Return the (x, y) coordinate for the center point of the cell that contains the specified text.  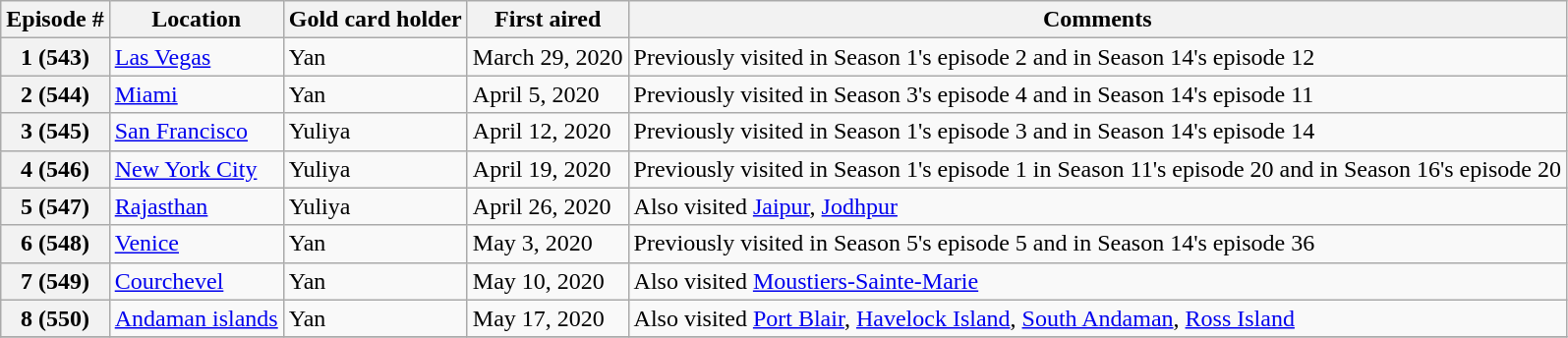
Miami (197, 94)
Previously visited in Season 5's episode 5 and in Season 14's episode 36 (1097, 244)
7 (549) (55, 281)
May 10, 2020 (548, 281)
Courchevel (197, 281)
Previously visited in Season 1's episode 2 and in Season 14's episode 12 (1097, 57)
2 (544) (55, 94)
8 (550) (55, 318)
Location (197, 20)
Andaman islands (197, 318)
March 29, 2020 (548, 57)
Las Vegas (197, 57)
Episode # (55, 20)
Previously visited in Season 1's episode 3 and in Season 14's episode 14 (1097, 132)
New York City (197, 169)
Previously visited in Season 3's episode 4 and in Season 14's episode 11 (1097, 94)
April 12, 2020 (548, 132)
April 5, 2020 (548, 94)
5 (547) (55, 206)
May 3, 2020 (548, 244)
San Francisco (197, 132)
1 (543) (55, 57)
Comments (1097, 20)
May 17, 2020 (548, 318)
April 26, 2020 (548, 206)
Venice (197, 244)
April 19, 2020 (548, 169)
Also visited Jaipur, Jodhpur (1097, 206)
First aired (548, 20)
3 (545) (55, 132)
6 (548) (55, 244)
Gold card holder (376, 20)
Also visited Port Blair, Havelock Island, South Andaman, Ross Island (1097, 318)
4 (546) (55, 169)
Rajasthan (197, 206)
Previously visited in Season 1's episode 1 in Season 11's episode 20 and in Season 16's episode 20 (1097, 169)
Also visited Moustiers-Sainte-Marie (1097, 281)
